Identify which cell holds the provided text, then report its [X, Y] central coordinate. 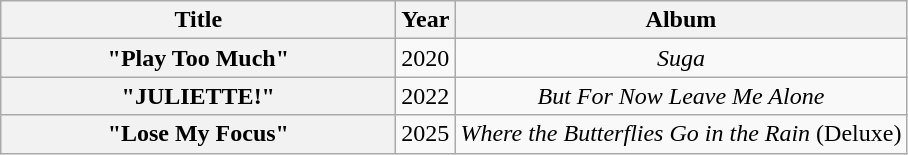
"JULIETTE!" [198, 96]
Title [198, 20]
2020 [426, 58]
Album [681, 20]
"Lose My Focus" [198, 134]
2025 [426, 134]
2022 [426, 96]
"Play Too Much" [198, 58]
But For Now Leave Me Alone [681, 96]
Where the Butterflies Go in the Rain (Deluxe) [681, 134]
Suga [681, 58]
Year [426, 20]
